Pinpoint the cell where the given text exists, returning its [X, Y] midpoint coordinate. 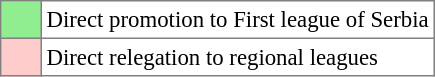
Direct promotion to First league of Serbia [238, 20]
Direct relegation to regional leagues [238, 57]
